Pinpoint the cell where the given text exists, returning its (X, Y) midpoint coordinate. 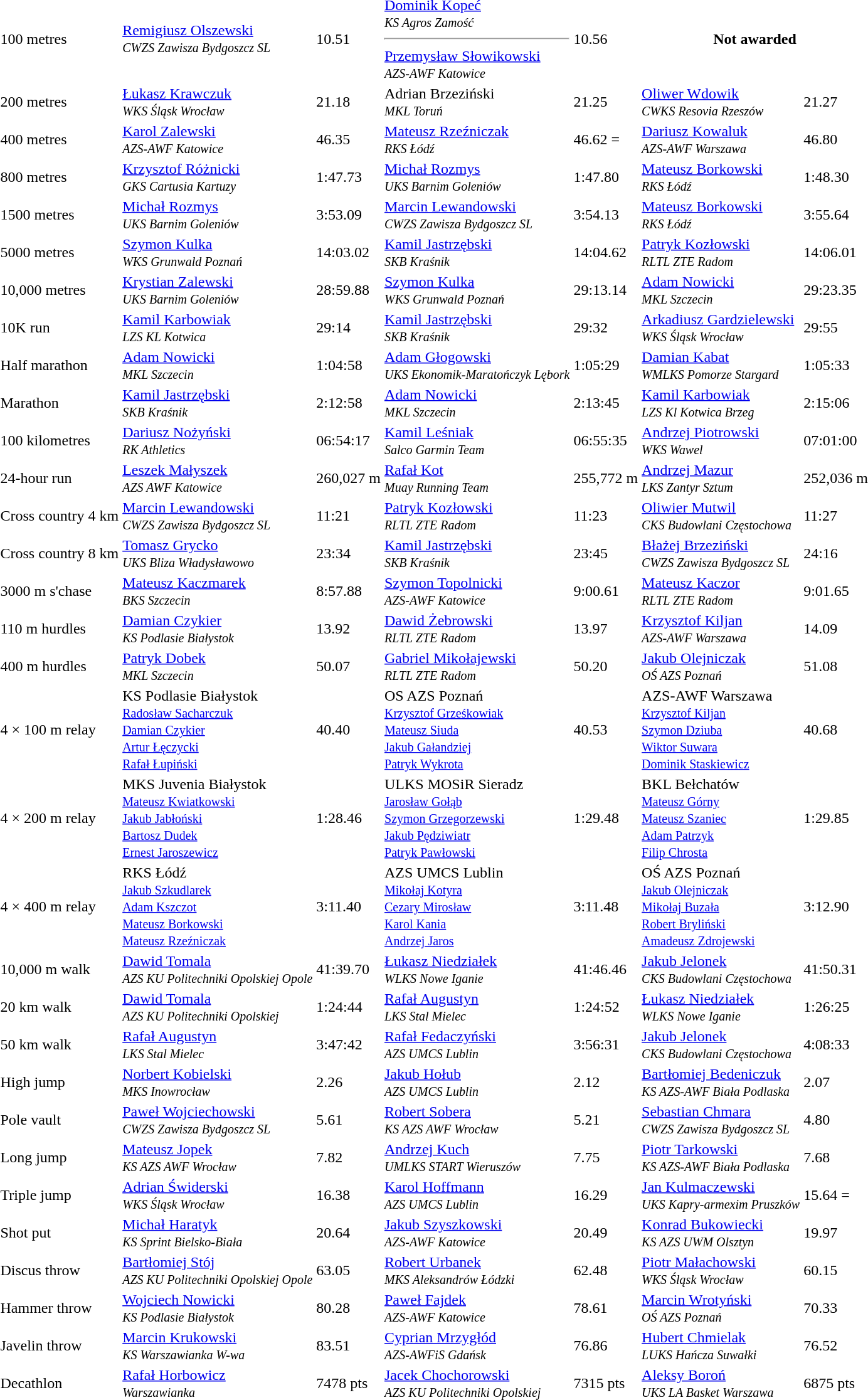
Dariusz NożyńskiRK Athletics (218, 440)
1:04:58 (349, 365)
Konrad BukowieckiKS AZS UWM Olsztyn (721, 1233)
83.51 (349, 1346)
Piotr MałachowskiWKS Śląsk Wrocław (721, 1271)
Norbert KobielskiMKS Inowrocław (218, 1083)
Michał HaratykKS Sprint Bielsko-Biała (218, 1233)
Robert SoberaKS AZS AWF Wrocław (477, 1120)
Piotr TarkowskiKS AZS-AWF Biała Podlaska (721, 1158)
16.38 (349, 1196)
2.26 (349, 1083)
06:54:17 (349, 440)
8:57.88 (349, 591)
260,027 m (349, 478)
28:59.88 (349, 290)
1:29.48 (606, 818)
Cyprian MrzygłódAZS-AWFiS Gdańsk (477, 1346)
1:28.46 (349, 818)
29:14 (349, 327)
Kamil KarbowiakLZS Kl Kotwica Brzeg (721, 403)
3:54.13 (606, 215)
Adrian BrzezińskiMKL Toruń (477, 102)
Arkadiusz GardzielewskiWKS Śląsk Wrocław (721, 327)
3:47:42 (349, 1045)
9:00.61 (606, 591)
2:12:58 (349, 403)
13.92 (349, 628)
11:23 (606, 516)
14:04.62 (606, 252)
Dawid ŻebrowskiRLTL ZTE Radom (477, 628)
78.61 (606, 1308)
Sebastian ChmaraCWZS Zawisza Bydgoszcz SL (721, 1120)
Jan KulmaczewskiUKS Kapry-armexim Pruszków (721, 1196)
Andrzej MazurLKS Zantyr Sztum (721, 478)
AZS-AWF WarszawaKrzysztof KiljanSzymon DziubaWiktor SuwaraDominik Staskiewicz (721, 729)
Kamil Jastrzębski SKB Kraśnik (477, 327)
Karol ZalewskiAZS-AWF Katowice (218, 139)
3:11.48 (606, 906)
11:21 (349, 516)
2:13:45 (606, 403)
06:55:35 (606, 440)
Oliwier MutwilCKS Budowlani Częstochowa (721, 516)
62.48 (606, 1271)
Szymon TopolnickiAZS-AWF Katowice (477, 591)
MKS Juvenia BiałystokMateusz KwiatkowskiJakub JabłońskiBartosz DudekErnest Jaroszewicz (218, 818)
Paweł WojciechowskiCWZS Zawisza Bydgoszcz SL (218, 1120)
255,772 m (606, 478)
3:56:31 (606, 1045)
Mateusz JopekKS AZS AWF Wrocław (218, 1158)
OŚ AZS PoznańJakub OlejniczakMikołaj BuzałaRobert BrylińskiAmadeusz Zdrojewski (721, 906)
41:46.46 (606, 970)
50.20 (606, 666)
76.86 (606, 1346)
Wojciech NowickiKS Podlasie Białystok (218, 1308)
Gabriel MikołajewskiRLTL ZTE Radom (477, 666)
Andrzej Piotrowski WKS Wawel (721, 440)
29:13.14 (606, 290)
21.25 (606, 102)
29:32 (606, 327)
Paweł FajdekAZS-AWF Katowice (477, 1308)
Krzysztof KiljanAZS-AWF Warszawa (721, 628)
Krzysztof RóżnickiGKS Cartusia Kartuzy (218, 177)
Jakub HołubAZS UMCS Lublin (477, 1083)
5.61 (349, 1120)
Dariusz KowalukAZS-AWF Warszawa (721, 139)
Jakub SzyszkowskiAZS-AWF Katowice (477, 1233)
50.07 (349, 666)
46.62 = (606, 139)
2.12 (606, 1083)
40.40 (349, 729)
7.75 (606, 1158)
Robert UrbanekMKS Aleksandrów Łódzki (477, 1271)
1:24:52 (606, 1007)
Patryk DobekMKL Szczecin (218, 666)
16.29 (606, 1196)
80.28 (349, 1308)
Łukasz KrawczukWKS Śląsk Wrocław (218, 102)
Mateusz KaczmarekBKS Szczecin (218, 591)
Dawid TomalaAZS KU Politechniki Opolskiej (218, 1007)
63.05 (349, 1271)
23:45 (606, 553)
Tomasz GryckoUKS Bliza Władysławowo (218, 553)
Oliwer WdowikCWKS Resovia Rzeszów (721, 102)
RKS ŁódźJakub SzkudlarekAdam KszczotMateusz BorkowskiMateusz Rzeźniczak (218, 906)
20.49 (606, 1233)
AZS UMCS LublinMikołaj KotyraCezary MirosławKarol KaniaAndrzej Jaros (477, 906)
Adam GłogowskiUKS Ekonomik-Maratończyk Lębork (477, 365)
KS Podlasie BiałystokRadosław SacharczukDamian CzykierArtur ŁęczyckiRafał Łupiński (218, 729)
Andrzej KuchUMLKS START Wieruszów (477, 1158)
Bartłomiej StójAZS KU Politechniki Opolskiej Opole (218, 1271)
1:47.73 (349, 177)
23:34 (349, 553)
14:03.02 (349, 252)
40.53 (606, 729)
Mateusz KaczorRLTL ZTE Radom (721, 591)
Damian CzykierKS Podlasie Białystok (218, 628)
1:05:29 (606, 365)
5.21 (606, 1120)
Kamil KarbowiakLZS KL Kotwica (218, 327)
Leszek MałyszekAZS AWF Katowice (218, 478)
20.64 (349, 1233)
7.82 (349, 1158)
Mateusz RzeźniczakRKS Łódź (477, 139)
Karol HoffmannAZS UMCS Lublin (477, 1196)
Błażej BrzezińskiCWZS Zawisza Bydgoszcz SL (721, 553)
Jakub OlejniczakOŚ AZS Poznań (721, 666)
Hubert ChmielakLUKS Hańcza Suwałki (721, 1346)
1:24:44 (349, 1007)
Dawid TomalaAZS KU Politechniki Opolskiej Opole (218, 970)
Marcin KrukowskiKS Warszawianka W-wa (218, 1346)
Krystian ZalewskiUKS Barnim Goleniów (218, 290)
Adrian ŚwiderskiWKS Śląsk Wrocław (218, 1196)
BKL BełchatówMateusz GórnyMateusz SzaniecAdam PatrzykFilip Chrosta (721, 818)
Rafał FedaczyńskiAZS UMCS Lublin (477, 1045)
Kamil LeśniakSalco Garmin Team (477, 440)
3:11.40 (349, 906)
Rafał KotMuay Running Team (477, 478)
3:53.09 (349, 215)
Marcin WrotyńskiOŚ AZS Poznań (721, 1308)
41:39.70 (349, 970)
Damian KabatWMLKS Pomorze Stargard (721, 365)
OS AZS PoznańKrzysztof GrześkowiakMateusz SiudaJakub GałandziejPatryk Wykrota (477, 729)
13.97 (606, 628)
21.18 (349, 102)
46.35 (349, 139)
Bartłomiej BedeniczukKS AZS-AWF Biała Podlaska (721, 1083)
1:47.80 (606, 177)
ULKS MOSiR SieradzJarosław GołąbSzymon GrzegorzewskiJakub PędziwiatrPatryk Pawłowski (477, 818)
